From the cell containing the given text, extract its center point as (X, Y) coordinate. 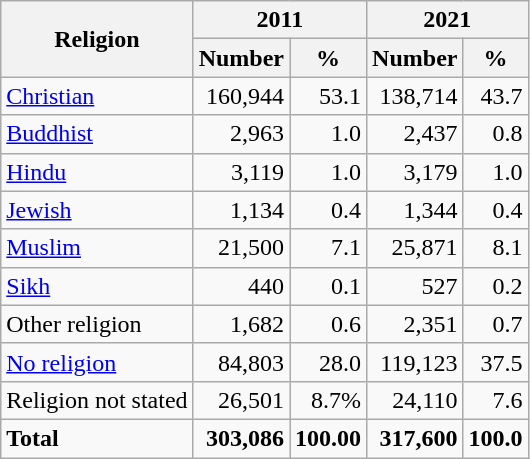
2,437 (415, 134)
No religion (97, 362)
3,179 (415, 172)
0.1 (328, 286)
527 (415, 286)
37.5 (496, 362)
100.00 (328, 438)
Other religion (97, 324)
Jewish (97, 210)
440 (241, 286)
Christian (97, 96)
Muslim (97, 248)
25,871 (415, 248)
138,714 (415, 96)
Religion not stated (97, 400)
1,134 (241, 210)
0.8 (496, 134)
2,351 (415, 324)
2,963 (241, 134)
2021 (448, 20)
43.7 (496, 96)
8.1 (496, 248)
0.6 (328, 324)
100.0 (496, 438)
3,119 (241, 172)
21,500 (241, 248)
0.2 (496, 286)
2011 (280, 20)
8.7% (328, 400)
84,803 (241, 362)
Hindu (97, 172)
Buddhist (97, 134)
119,123 (415, 362)
26,501 (241, 400)
7.6 (496, 400)
317,600 (415, 438)
Religion (97, 39)
1,682 (241, 324)
1,344 (415, 210)
Total (97, 438)
53.1 (328, 96)
7.1 (328, 248)
160,944 (241, 96)
303,086 (241, 438)
Sikh (97, 286)
28.0 (328, 362)
24,110 (415, 400)
0.7 (496, 324)
